Identify which cell holds the provided text, then report its (X, Y) central coordinate. 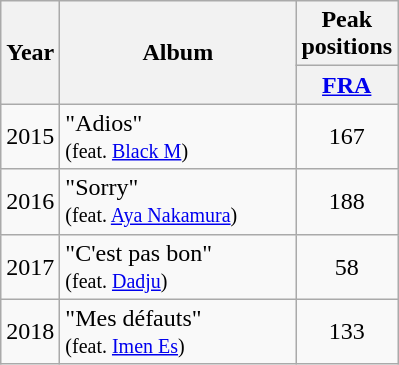
2015 (30, 136)
Album (178, 52)
167 (347, 136)
58 (347, 266)
2016 (30, 202)
188 (347, 202)
"C'est pas bon"(feat. Dadju) (178, 266)
133 (347, 332)
FRA (347, 85)
"Sorry"(feat. Aya Nakamura) (178, 202)
Peak positions (347, 34)
Year (30, 52)
2018 (30, 332)
"Adios"(feat. Black M) (178, 136)
2017 (30, 266)
"Mes défauts"(feat. Imen Es) (178, 332)
